Return (x, y) of the center of cell containing provided text 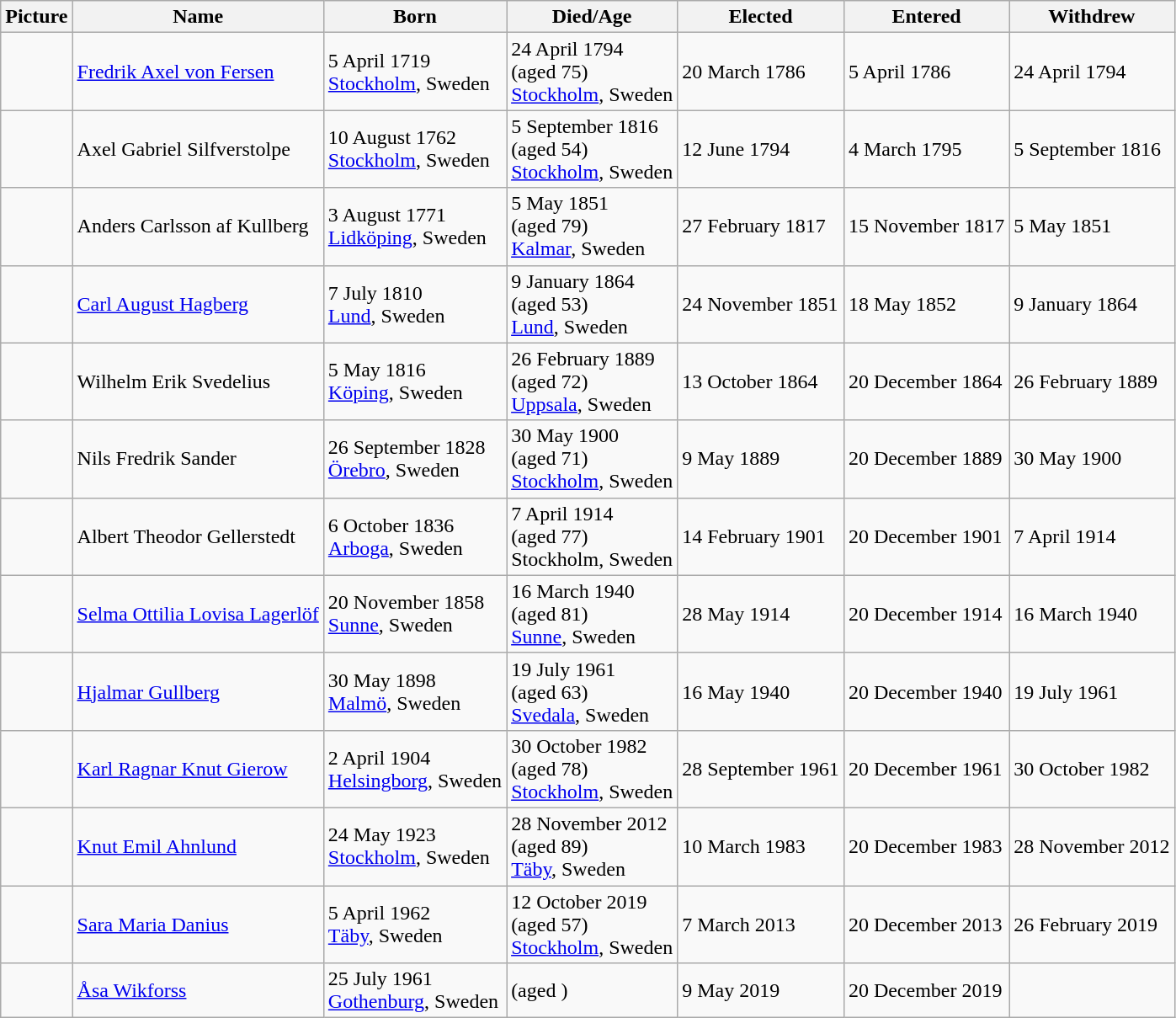
18 May 1852 (926, 304)
9 January 1864 (aged 53) Lund, Sweden (593, 304)
30 May 1900 (aged 71) Stockholm, Sweden (593, 459)
3 August 1771 Lidköping, Sweden (414, 227)
Albert Theodor Gellerstedt (198, 536)
Carl August Hagberg (198, 304)
Elected (761, 17)
5 September 1816 (aged 54) Stockholm, Sweden (593, 149)
Died/Age (593, 17)
19 July 1961 (aged 63) Svedala, Sweden (593, 691)
30 May 1900 (1092, 459)
20 December 1961 (926, 769)
5 May 1816 Köping, Sweden (414, 381)
27 February 1817 (761, 227)
26 February 1889 (aged 72) Uppsala, Sweden (593, 381)
26 September 1828 Örebro, Sweden (414, 459)
9 January 1864 (1092, 304)
20 December 1940 (926, 691)
20 March 1786 (761, 72)
Entered (926, 17)
28 May 1914 (761, 614)
16 May 1940 (761, 691)
5 April 1786 (926, 72)
Åsa Wikforss (198, 990)
5 April 1962 Täby, Sweden (414, 925)
7 July 1810 Lund, Sweden (414, 304)
Selma Ottilia Lovisa Lagerlöf (198, 614)
20 December 2013 (926, 925)
20 December 1889 (926, 459)
Sara Maria Danius (198, 925)
10 March 1983 (761, 846)
5 May 1851 (1092, 227)
30 October 1982 (aged 78) Stockholm, Sweden (593, 769)
Nils Fredrik Sander (198, 459)
20 December 1864 (926, 381)
24 April 1794 (aged 75) Stockholm, Sweden (593, 72)
Picture (37, 17)
2 April 1904 Helsingborg, Sweden (414, 769)
Hjalmar Gullberg (198, 691)
14 February 1901 (761, 536)
15 November 1817 (926, 227)
28 September 1961 (761, 769)
26 February 1889 (1092, 381)
20 December 1914 (926, 614)
30 October 1982 (1092, 769)
12 October 2019 (aged 57) Stockholm, Sweden (593, 925)
16 March 1940 (1092, 614)
Withdrew (1092, 17)
Wilhelm Erik Svedelius (198, 381)
25 July 1961 Gothenburg, Sweden (414, 990)
Axel Gabriel Silfverstolpe (198, 149)
5 September 1816 (1092, 149)
20 December 2019 (926, 990)
28 November 2012 (1092, 846)
7 March 2013 (761, 925)
28 November 2012 (aged 89) Täby, Sweden (593, 846)
Karl Ragnar Knut Gierow (198, 769)
7 April 1914 (aged 77) Stockholm, Sweden (593, 536)
16 March 1940 (aged 81) Sunne, Sweden (593, 614)
Fredrik Axel von Fersen (198, 72)
24 May 1923 Stockholm, Sweden (414, 846)
10 August 1762 Stockholm, Sweden (414, 149)
Born (414, 17)
5 May 1851 (aged 79) Kalmar, Sweden (593, 227)
20 December 1983 (926, 846)
6 October 1836 Arboga, Sweden (414, 536)
4 March 1795 (926, 149)
24 November 1851 (761, 304)
5 April 1719 Stockholm, Sweden (414, 72)
20 December 1901 (926, 536)
9 May 2019 (761, 990)
9 May 1889 (761, 459)
24 April 1794 (1092, 72)
30 May 1898 Malmö, Sweden (414, 691)
Anders Carlsson af Kullberg (198, 227)
19 July 1961 (1092, 691)
26 February 2019 (1092, 925)
Knut Emil Ahnlund (198, 846)
20 November 1858 Sunne, Sweden (414, 614)
(aged ) (593, 990)
Name (198, 17)
7 April 1914 (1092, 536)
12 June 1794 (761, 149)
13 October 1864 (761, 381)
